Provide the [x, y] coordinate of the cell's center where the given text is located.  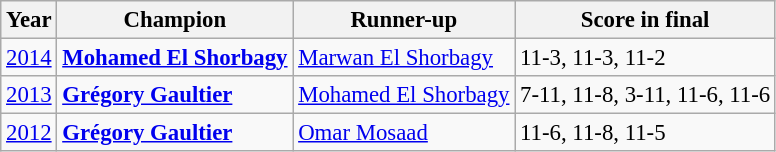
Year [29, 20]
Marwan El Shorbagy [404, 58]
Omar Mosaad [404, 133]
Runner-up [404, 20]
Score in final [646, 20]
11-3, 11-3, 11-2 [646, 58]
7-11, 11-8, 3-11, 11-6, 11-6 [646, 95]
2013 [29, 95]
Champion [175, 20]
11-6, 11-8, 11-5 [646, 133]
2014 [29, 58]
2012 [29, 133]
